Capture the cell that displays the provided text and extract its (x, y) central coordinate. 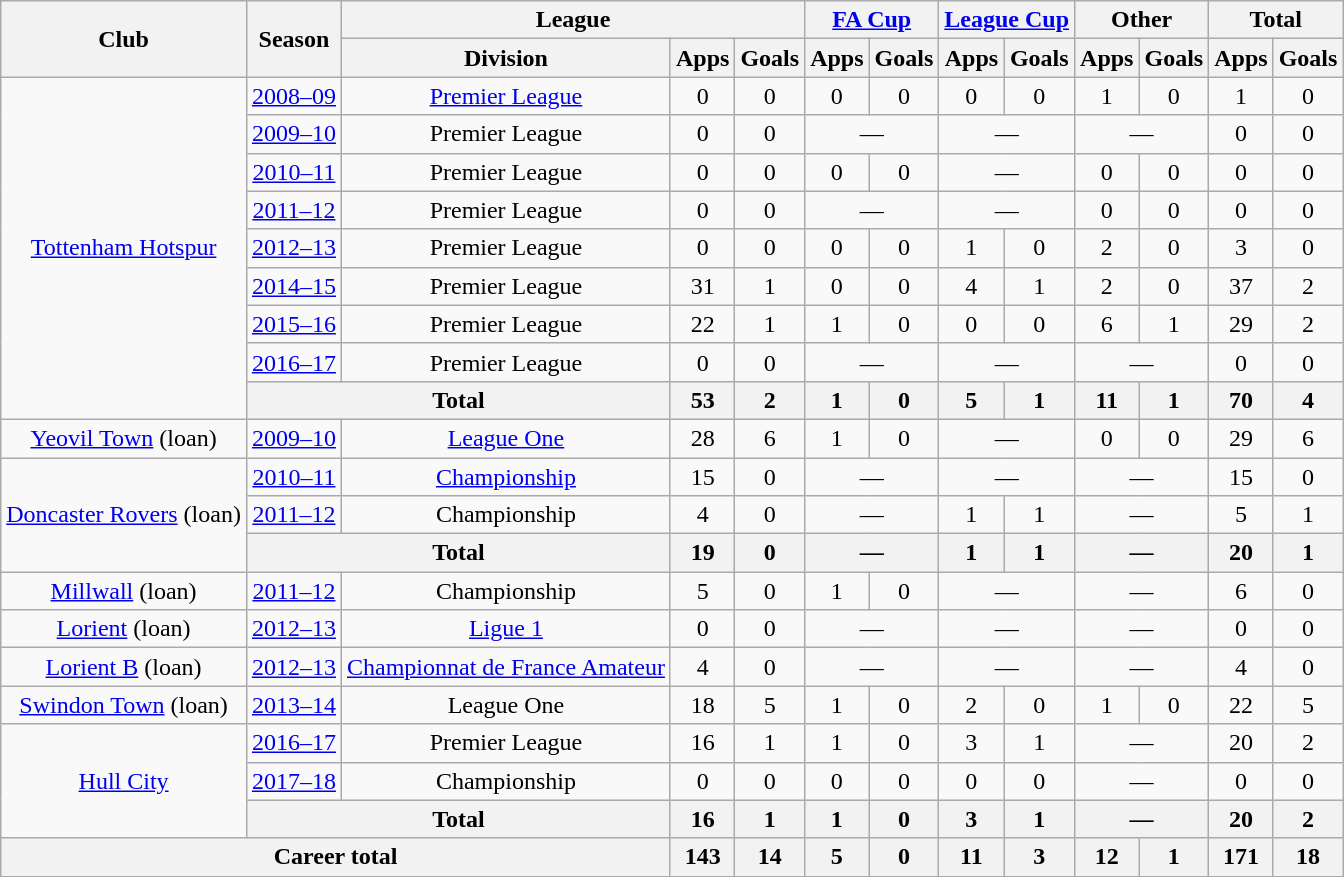
Ligue 1 (506, 629)
70 (1241, 400)
12 (1107, 857)
Hull City (124, 781)
League (572, 20)
31 (702, 286)
19 (702, 553)
Championnat de France Amateur (506, 667)
League Cup (1007, 20)
2014–15 (294, 286)
Division (506, 58)
2015–16 (294, 324)
2008–09 (294, 96)
Career total (336, 857)
Lorient B (loan) (124, 667)
Lorient (loan) (124, 629)
Other (1142, 20)
28 (702, 438)
Swindon Town (loan) (124, 705)
171 (1241, 857)
Yeovil Town (loan) (124, 438)
2013–14 (294, 705)
2017–18 (294, 781)
Tottenham Hotspur (124, 248)
37 (1241, 286)
Club (124, 39)
Doncaster Rovers (loan) (124, 515)
Season (294, 39)
FA Cup (872, 20)
Millwall (loan) (124, 591)
53 (702, 400)
14 (770, 857)
143 (702, 857)
